Locate the cell with the specified text and output its [X, Y] center coordinate. 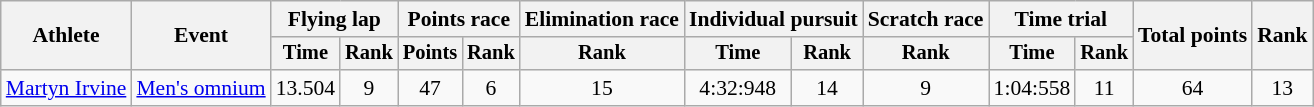
Athlete [66, 36]
Points race [459, 19]
13 [1282, 88]
64 [1192, 88]
6 [491, 88]
4:32:948 [738, 88]
47 [430, 88]
Individual pursuit [774, 19]
14 [826, 88]
Total points [1192, 36]
Flying lap [334, 19]
11 [1104, 88]
Time trial [1061, 19]
1:04:558 [1032, 88]
Martyn Irvine [66, 88]
Scratch race [926, 19]
Event [200, 36]
15 [602, 88]
Points [430, 54]
Elimination race [602, 19]
Men's omnium [200, 88]
13.504 [306, 88]
